Determine the [X, Y] coordinate at the center of the cell enclosing the given text.  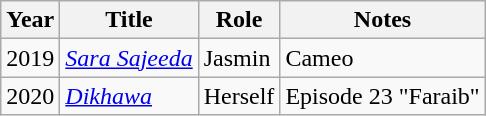
Sara Sajeeda [129, 58]
Role [239, 20]
Dikhawa [129, 96]
Title [129, 20]
Cameo [382, 58]
2020 [30, 96]
Herself [239, 96]
Jasmin [239, 58]
2019 [30, 58]
Episode 23 "Faraib" [382, 96]
Notes [382, 20]
Year [30, 20]
